Identify which cell holds the provided text, then report its [x, y] central coordinate. 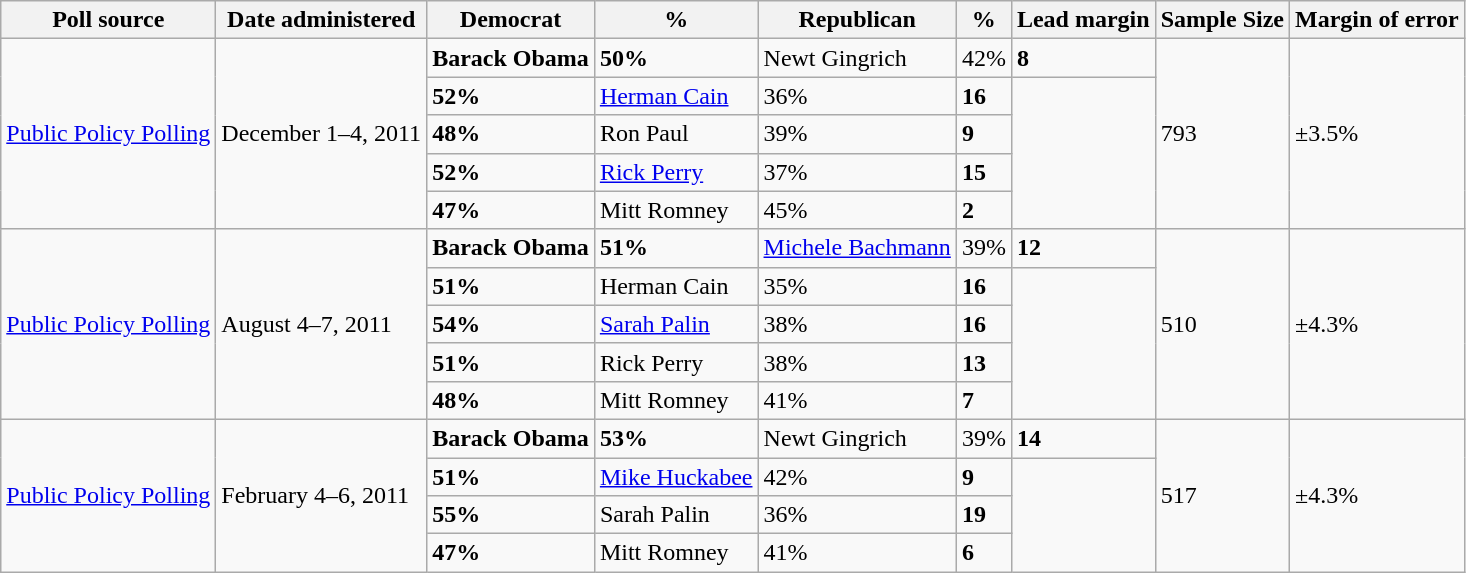
Lead margin [1083, 20]
Margin of error [1378, 20]
54% [511, 324]
55% [511, 515]
Mike Huckabee [676, 477]
Date administered [322, 20]
510 [1222, 324]
53% [676, 438]
Republican [857, 20]
517 [1222, 495]
8 [1083, 58]
Democrat [511, 20]
2 [984, 210]
15 [984, 172]
14 [1083, 438]
793 [1222, 134]
Ron Paul [676, 134]
45% [857, 210]
50% [676, 58]
Poll source [108, 20]
12 [1083, 248]
August 4–7, 2011 [322, 324]
37% [857, 172]
Michele Bachmann [857, 248]
7 [984, 400]
13 [984, 362]
35% [857, 286]
19 [984, 515]
Sample Size [1222, 20]
±3.5% [1378, 134]
February 4–6, 2011 [322, 495]
December 1–4, 2011 [322, 134]
6 [984, 553]
